Determine the [x, y] coordinate at the center of the cell enclosing the given text.  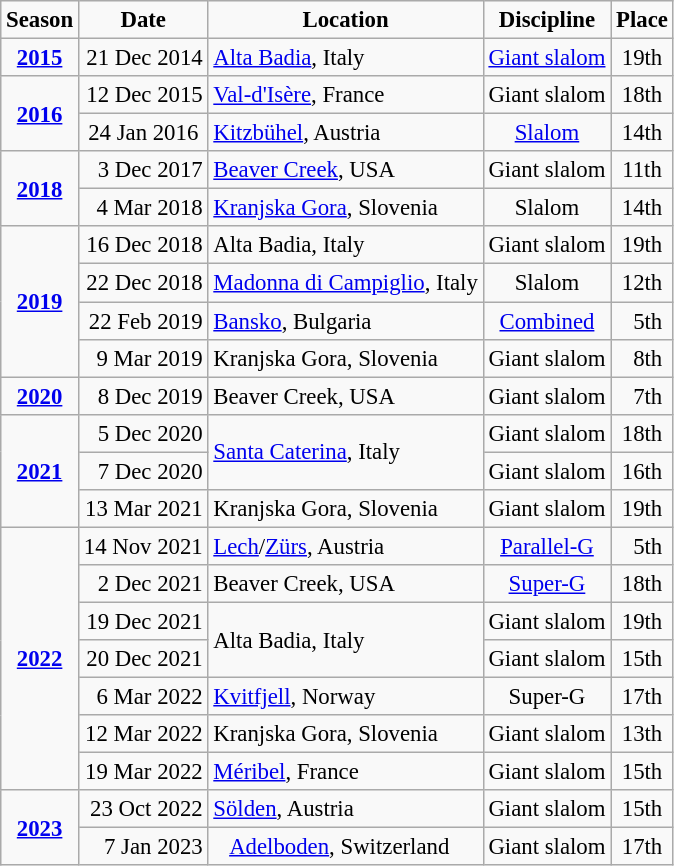
13th [642, 734]
Combined [547, 321]
2020 [40, 396]
3 Dec 2017 [143, 170]
2021 [40, 470]
4 Mar 2018 [143, 208]
9 Mar 2019 [143, 358]
12 Mar 2022 [143, 734]
21 Dec 2014 [143, 58]
2 Dec 2021 [143, 584]
Discipline [547, 20]
12 Dec 2015 [143, 95]
7 Dec 2020 [143, 471]
Kvitfjell, Norway [346, 697]
16th [642, 471]
8th [642, 358]
7th [642, 396]
Méribel, France [346, 772]
2016 [40, 114]
24 Jan 2016 [143, 133]
19 Dec 2021 [143, 621]
Kitzbühel, Austria [346, 133]
8 Dec 2019 [143, 396]
6 Mar 2022 [143, 697]
16 Dec 2018 [143, 245]
20 Dec 2021 [143, 659]
5 Dec 2020 [143, 433]
Date [143, 20]
2022 [40, 658]
Place [642, 20]
22 Dec 2018 [143, 283]
Santa Caterina, Italy [346, 452]
22 Feb 2019 [143, 321]
Season [40, 20]
Location [346, 20]
Bansko, Bulgaria [346, 321]
12th [642, 283]
2019 [40, 301]
19 Mar 2022 [143, 772]
Lech/Zürs, Austria [346, 546]
Parallel-G [547, 546]
Madonna di Campiglio, Italy [346, 283]
7 Jan 2023 [143, 847]
2018 [40, 188]
11th [642, 170]
2015 [40, 58]
14 Nov 2021 [143, 546]
Val-d'Isère, France [346, 95]
13 Mar 2021 [143, 509]
2023 [40, 828]
Sölden, Austria [346, 809]
Adelboden, Switzerland [346, 847]
23 Oct 2022 [143, 809]
